Capture the cell that displays the provided text and extract its (x, y) central coordinate. 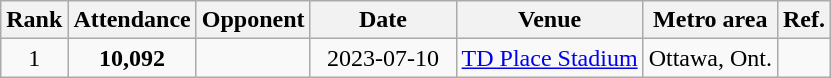
Ottawa, Ont. (710, 58)
2023-07-10 (383, 58)
Venue (550, 20)
Opponent (253, 20)
Ref. (804, 20)
10,092 (132, 58)
Metro area (710, 20)
Attendance (132, 20)
Rank (34, 20)
TD Place Stadium (550, 58)
1 (34, 58)
Date (383, 20)
